Scan for the cell matching the given text and deliver its [x, y] coordinate at center. 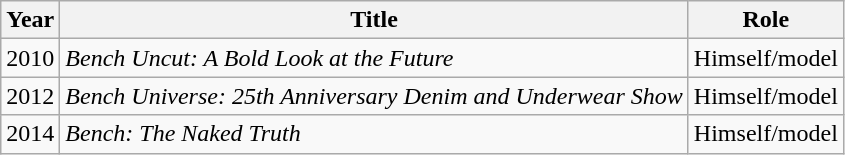
Bench Uncut: A Bold Look at the Future [374, 58]
2010 [30, 58]
2012 [30, 96]
Year [30, 20]
Bench: The Naked Truth [374, 134]
2014 [30, 134]
Bench Universe: 25th Anniversary Denim and Underwear Show [374, 96]
Role [766, 20]
Title [374, 20]
